For the text-containing cell, return its midpoint in [X, Y] coordinate format. 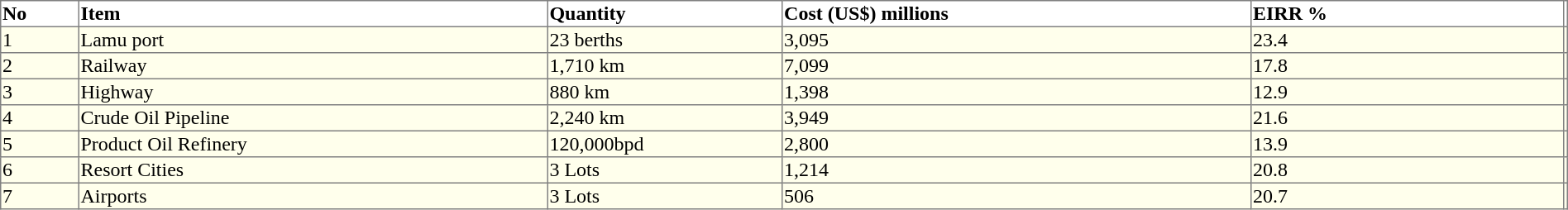
120,000bpd [665, 144]
4 [40, 118]
17.8 [1408, 66]
Highway [313, 92]
Resort Cities [313, 170]
880 km [665, 92]
Lamu port [313, 40]
1,214 [1017, 170]
No [40, 14]
Crude Oil Pipeline [313, 118]
13.9 [1408, 144]
1,710 km [665, 66]
Item [313, 14]
20.8 [1408, 170]
23.4 [1408, 40]
1 [40, 40]
Airports [313, 196]
7,099 [1017, 66]
506 [1017, 196]
3,949 [1017, 118]
12.9 [1408, 92]
2,800 [1017, 144]
EIRR % [1408, 14]
3,095 [1017, 40]
5 [40, 144]
21.6 [1408, 118]
Cost (US$) millions [1017, 14]
Railway [313, 66]
3 [40, 92]
23 berths [665, 40]
7 [40, 196]
20.7 [1408, 196]
6 [40, 170]
2,240 km [665, 118]
Quantity [665, 14]
2 [40, 66]
Product Oil Refinery [313, 144]
1,398 [1017, 92]
